For the text-containing cell, return its midpoint in (X, Y) coordinate format. 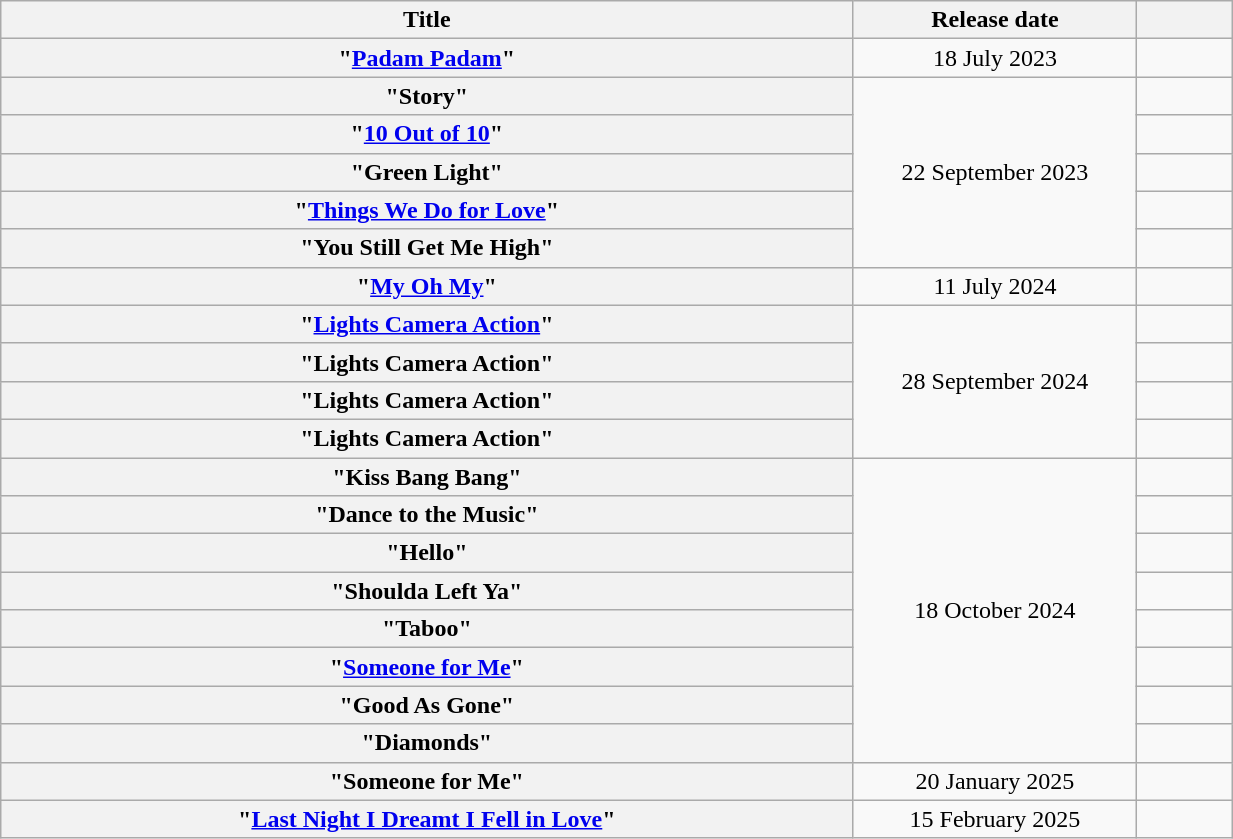
"Diamonds" (427, 743)
Release date (995, 20)
"Story" (427, 96)
"Shoulda Left Ya" (427, 591)
15 February 2025 (995, 819)
"Things We Do for Love" (427, 210)
"My Oh My" (427, 286)
"Last Night I Dreamt I Fell in Love" (427, 819)
"Kiss Bang Bang" (427, 477)
"Hello" (427, 553)
18 July 2023 (995, 58)
Title (427, 20)
20 January 2025 (995, 781)
28 September 2024 (995, 381)
"Green Light" (427, 172)
"Padam Padam" (427, 58)
"You Still Get Me High" (427, 248)
11 July 2024 (995, 286)
"Good As Gone" (427, 705)
"Dance to the Music" (427, 515)
"Taboo" (427, 629)
18 October 2024 (995, 610)
22 September 2023 (995, 172)
"10 Out of 10" (427, 134)
